Identify which cell holds the provided text, then report its [x, y] central coordinate. 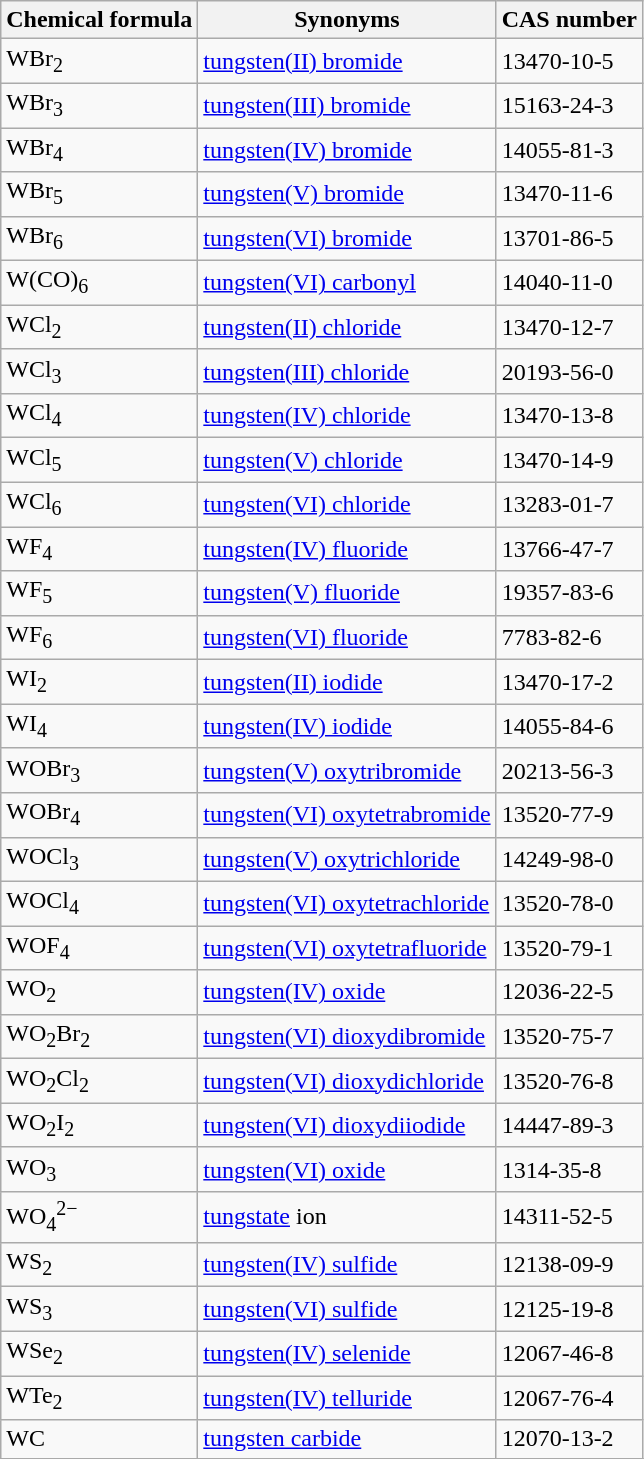
13520-76-8 [569, 1081]
14311-52-5 [569, 1218]
13766-47-7 [569, 549]
WO2Br2 [100, 1036]
tungsten(II) iodide [347, 682]
tungsten(VI) bromide [347, 238]
WO2I2 [100, 1125]
tungsten(IV) chloride [347, 416]
13520-79-1 [569, 948]
tungsten(IV) iodide [347, 726]
WOBr3 [100, 770]
tungsten(V) oxytribromide [347, 770]
Chemical formula [100, 20]
13470-11-6 [569, 194]
WTe2 [100, 1398]
tungsten(IV) oxide [347, 992]
13283-01-7 [569, 504]
WF4 [100, 549]
WI2 [100, 682]
19357-83-6 [569, 593]
WC [100, 1439]
12036-22-5 [569, 992]
WCl3 [100, 371]
tungsten(IV) selenide [347, 1353]
tungsten(VI) oxytetrafluoride [347, 948]
WCl2 [100, 327]
12070-13-2 [569, 1439]
WF5 [100, 593]
WSe2 [100, 1353]
WBr3 [100, 105]
12067-46-8 [569, 1353]
tungsten(IV) sulfide [347, 1265]
tungsten(VI) carbonyl [347, 283]
20193-56-0 [569, 371]
12125-19-8 [569, 1309]
tungsten(VI) fluoride [347, 637]
14249-98-0 [569, 859]
WOF4 [100, 948]
tungsten(VI) oxide [347, 1169]
tungsten(VI) dioxydibromide [347, 1036]
WCl6 [100, 504]
tungsten(II) chloride [347, 327]
14055-81-3 [569, 150]
WF6 [100, 637]
WO2 [100, 992]
WCl5 [100, 460]
tungsten(V) chloride [347, 460]
WOCl4 [100, 903]
14040-11-0 [569, 283]
tungsten(IV) bromide [347, 150]
WBr5 [100, 194]
tungsten(VI) dioxydiiodide [347, 1125]
13470-10-5 [569, 61]
tungsten(V) fluoride [347, 593]
tungsten(II) bromide [347, 61]
13470-12-7 [569, 327]
WCl4 [100, 416]
tungsten(III) chloride [347, 371]
13470-13-8 [569, 416]
tungsten(V) oxytrichloride [347, 859]
tungstate ion [347, 1218]
WOCl3 [100, 859]
W(CO)6 [100, 283]
WI4 [100, 726]
Synonyms [347, 20]
WBr2 [100, 61]
tungsten(VI) oxytetrabromide [347, 815]
tungsten(IV) telluride [347, 1398]
WBr6 [100, 238]
13470-17-2 [569, 682]
tungsten(VI) sulfide [347, 1309]
12067-76-4 [569, 1398]
WBr4 [100, 150]
WS3 [100, 1309]
tungsten(V) bromide [347, 194]
13701-86-5 [569, 238]
tungsten(VI) oxytetrachloride [347, 903]
14447-89-3 [569, 1125]
13520-78-0 [569, 903]
7783-82-6 [569, 637]
tungsten(VI) chloride [347, 504]
13470-14-9 [569, 460]
13520-77-9 [569, 815]
WO3 [100, 1169]
tungsten(IV) fluoride [347, 549]
1314-35-8 [569, 1169]
13520-75-7 [569, 1036]
tungsten(VI) dioxydichloride [347, 1081]
WO2Cl2 [100, 1081]
CAS number [569, 20]
WO42− [100, 1218]
WOBr4 [100, 815]
tungsten(III) bromide [347, 105]
15163-24-3 [569, 105]
14055-84-6 [569, 726]
tungsten carbide [347, 1439]
20213-56-3 [569, 770]
WS2 [100, 1265]
12138-09-9 [569, 1265]
